Find where the given text appears and provide that cell's center as (X, Y) coordinate. 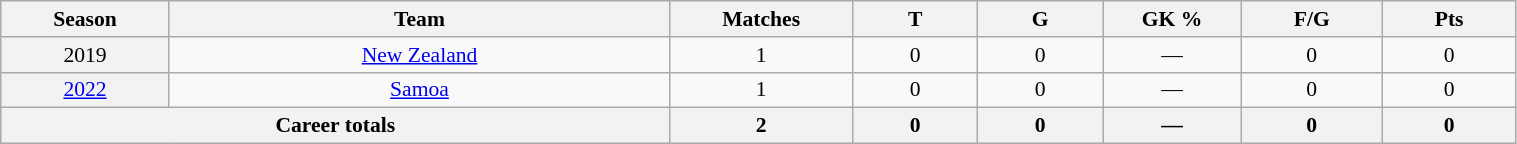
New Zealand (419, 55)
Pts (1449, 19)
Matches (762, 19)
Team (419, 19)
T (916, 19)
Samoa (419, 90)
G (1040, 19)
2022 (86, 90)
Career totals (336, 126)
2 (762, 126)
F/G (1312, 19)
2019 (86, 55)
Season (86, 19)
GK % (1172, 19)
